Identify which cell holds the provided text, then report its [x, y] central coordinate. 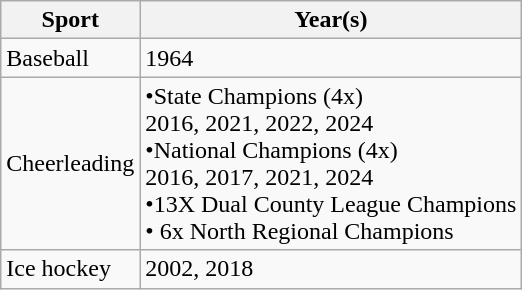
1964 [331, 58]
Sport [70, 20]
Year(s) [331, 20]
Baseball [70, 58]
Ice hockey [70, 269]
2002, 2018 [331, 269]
Cheerleading [70, 164]
